Locate the cell with the specified text and output its [x, y] center coordinate. 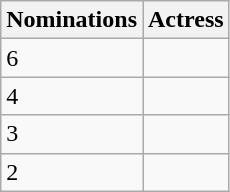
3 [72, 134]
4 [72, 96]
6 [72, 58]
Nominations [72, 20]
2 [72, 172]
Actress [186, 20]
